Determine the [x, y] coordinate at the center of the cell enclosing the given text.  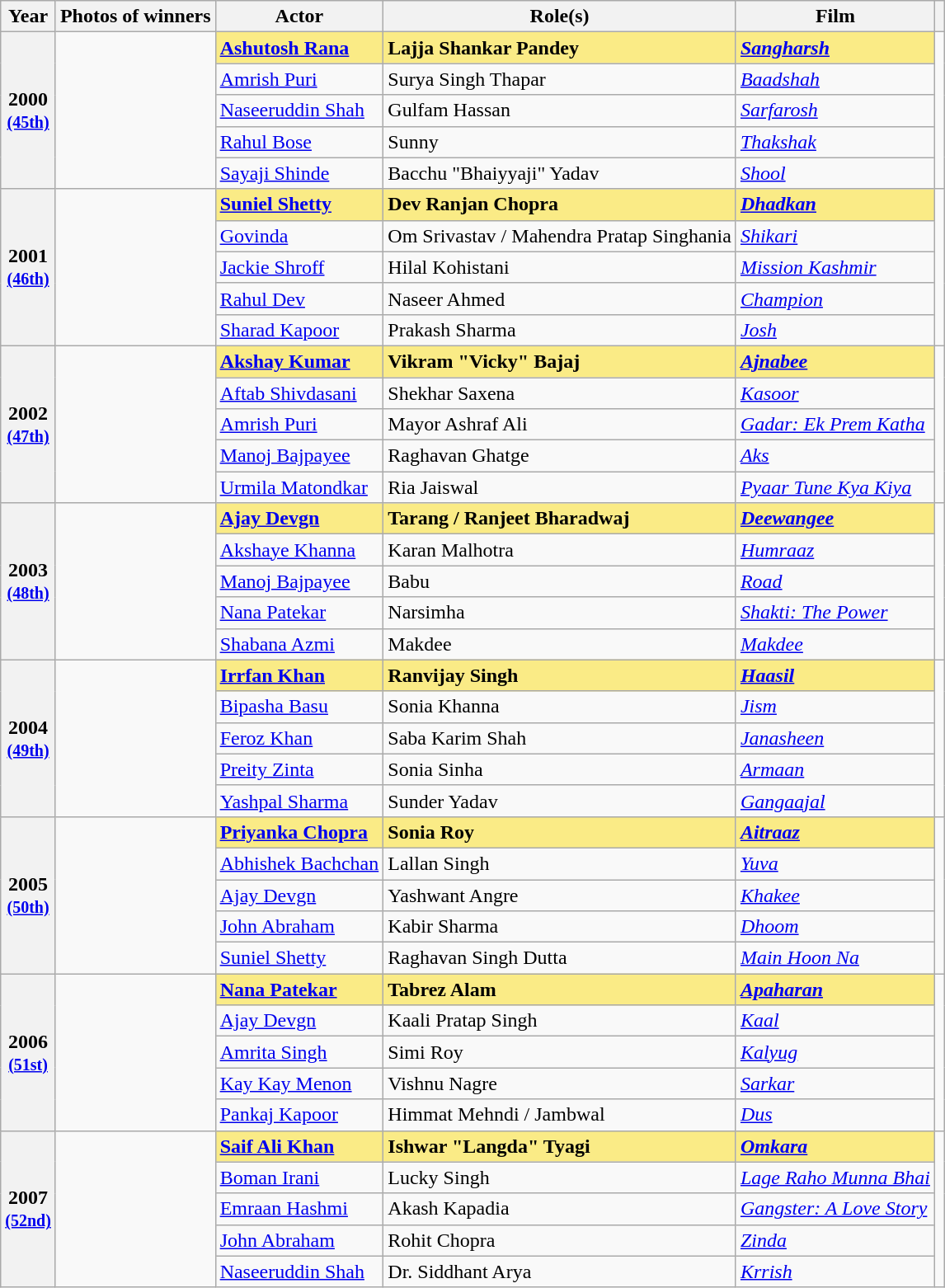
2002(47th) [28, 424]
Sharad Kapoor [299, 330]
Aftab Shivdasani [299, 393]
Gangster: A Love Story [835, 1209]
Raghavan Ghatge [560, 456]
Abhishek Bachchan [299, 863]
Shabana Azmi [299, 644]
Feroz Khan [299, 738]
Sunder Yadav [560, 801]
Preity Zinta [299, 769]
Year [28, 16]
Deewangee [835, 519]
Ashutosh Rana [299, 48]
Naseer Ahmed [560, 298]
Tabrez Alam [560, 990]
Film [835, 16]
Sarfarosh [835, 110]
Sayaji Shinde [299, 173]
Karan Malhotra [560, 550]
Boman Irani [299, 1178]
Kaali Pratap Singh [560, 1021]
Gadar: Ek Prem Katha [835, 425]
Akash Kapadia [560, 1209]
Humraaz [835, 550]
Vikram "Vicky" Bajaj [560, 361]
Saif Ali Khan [299, 1146]
Lucky Singh [560, 1178]
Prakash Sharma [560, 330]
Shekhar Saxena [560, 393]
Vishnu Nagre [560, 1084]
2001(46th) [28, 267]
Sonia Khanna [560, 707]
Role(s) [560, 16]
Ranvijay Singh [560, 675]
Rahul Bose [299, 142]
Road [835, 581]
Om Srivastav / Mahendra Pratap Singhania [560, 236]
Tarang / Ranjeet Bharadwaj [560, 519]
Saba Karim Shah [560, 738]
Himmat Mehndi / Jambwal [560, 1115]
Shakti: The Power [835, 613]
Kalyug [835, 1052]
Apaharan [835, 990]
Lallan Singh [560, 863]
Amrita Singh [299, 1052]
Kay Kay Menon [299, 1084]
Aks [835, 456]
Dhadkan [835, 204]
Raghavan Singh Dutta [560, 958]
Rohit Chopra [560, 1240]
Jackie Shroff [299, 267]
2006(51st) [28, 1052]
Krrish [835, 1272]
Kasoor [835, 393]
Yashwant Angre [560, 895]
Main Hoon Na [835, 958]
Sunny [560, 142]
Govinda [299, 236]
Photos of winners [135, 16]
Thakshak [835, 142]
Ajnabee [835, 361]
Priyanka Chopra [299, 832]
Gangaajal [835, 801]
Champion [835, 298]
Dhoom [835, 927]
Dus [835, 1115]
Surya Singh Thapar [560, 79]
Kabir Sharma [560, 927]
Dev Ranjan Chopra [560, 204]
Hilal Kohistani [560, 267]
Yashpal Sharma [299, 801]
Bacchu "Bhaiyyaji" Yadav [560, 173]
Gulfam Hassan [560, 110]
Mayor Ashraf Ali [560, 425]
Shool [835, 173]
Kaal [835, 1021]
Emraan Hashmi [299, 1209]
2007(52nd) [28, 1209]
Sonia Roy [560, 832]
Urmila Matondkar [299, 487]
Pankaj Kapoor [299, 1115]
Khakee [835, 895]
2000(45th) [28, 110]
Pyaar Tune Kya Kiya [835, 487]
Janasheen [835, 738]
Lage Raho Munna Bhai [835, 1178]
Irrfan Khan [299, 675]
Simi Roy [560, 1052]
Omkara [835, 1146]
Ria Jaiswal [560, 487]
2003(48th) [28, 581]
Narsimha [560, 613]
Rahul Dev [299, 298]
Sangharsh [835, 48]
Actor [299, 16]
Josh [835, 330]
Akshay Kumar [299, 361]
Aitraaz [835, 832]
Bipasha Basu [299, 707]
2005(50th) [28, 895]
Shikari [835, 236]
Baadshah [835, 79]
Dr. Siddhant Arya [560, 1272]
Akshaye Khanna [299, 550]
Sonia Sinha [560, 769]
Armaan [835, 769]
Lajja Shankar Pandey [560, 48]
Sarkar [835, 1084]
Jism [835, 707]
Babu [560, 581]
Zinda [835, 1240]
Haasil [835, 675]
2004(49th) [28, 738]
Mission Kashmir [835, 267]
Yuva [835, 863]
Ishwar "Langda" Tyagi [560, 1146]
